Search for the cell housing the specified text and yield its (x, y) center coordinate. 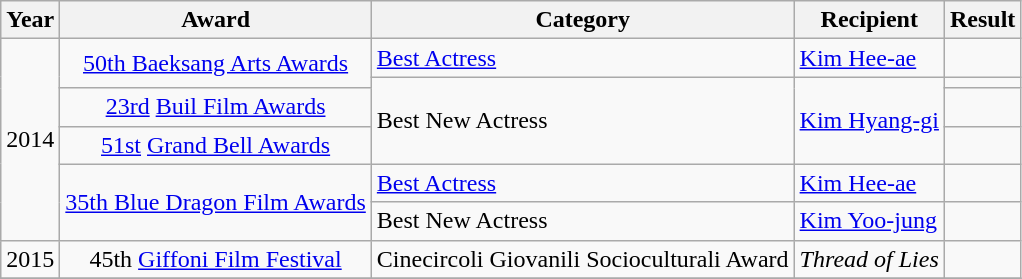
Thread of Lies (869, 259)
Kim Yoo-jung (869, 221)
35th Blue Dragon Film Awards (216, 202)
2014 (30, 140)
Recipient (869, 20)
23rd Buil Film Awards (216, 107)
Year (30, 20)
Cinecircoli Giovanili Socioculturali Award (582, 259)
Kim Hyang-gi (869, 120)
Category (582, 20)
Result (982, 20)
2015 (30, 259)
45th Giffoni Film Festival (216, 259)
50th Baeksang Arts Awards (216, 64)
51st Grand Bell Awards (216, 145)
Award (216, 20)
